Identify which cell holds the provided text, then report its (X, Y) central coordinate. 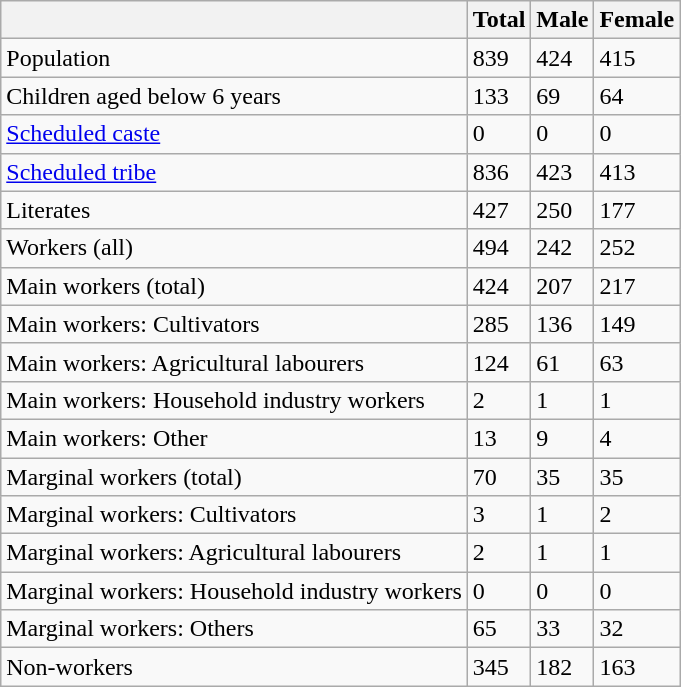
149 (637, 324)
Marginal workers: Household industry workers (234, 591)
Main workers: Household industry workers (234, 400)
836 (499, 172)
163 (637, 667)
Population (234, 58)
Literates (234, 210)
Main workers: Agricultural labourers (234, 362)
423 (562, 172)
Marginal workers: Agricultural labourers (234, 553)
Scheduled tribe (234, 172)
427 (499, 210)
Main workers (total) (234, 286)
Marginal workers: Others (234, 629)
Female (637, 20)
Main workers: Other (234, 438)
252 (637, 248)
242 (562, 248)
Non-workers (234, 667)
Workers (all) (234, 248)
Male (562, 20)
Total (499, 20)
177 (637, 210)
33 (562, 629)
494 (499, 248)
839 (499, 58)
207 (562, 286)
65 (499, 629)
Scheduled caste (234, 134)
64 (637, 96)
Main workers: Cultivators (234, 324)
124 (499, 362)
13 (499, 438)
285 (499, 324)
4 (637, 438)
415 (637, 58)
413 (637, 172)
69 (562, 96)
250 (562, 210)
345 (499, 667)
3 (499, 515)
63 (637, 362)
9 (562, 438)
61 (562, 362)
Marginal workers (total) (234, 477)
217 (637, 286)
Marginal workers: Cultivators (234, 515)
70 (499, 477)
136 (562, 324)
182 (562, 667)
133 (499, 96)
Children aged below 6 years (234, 96)
32 (637, 629)
